Scan for the cell matching the given text and deliver its [x, y] coordinate at center. 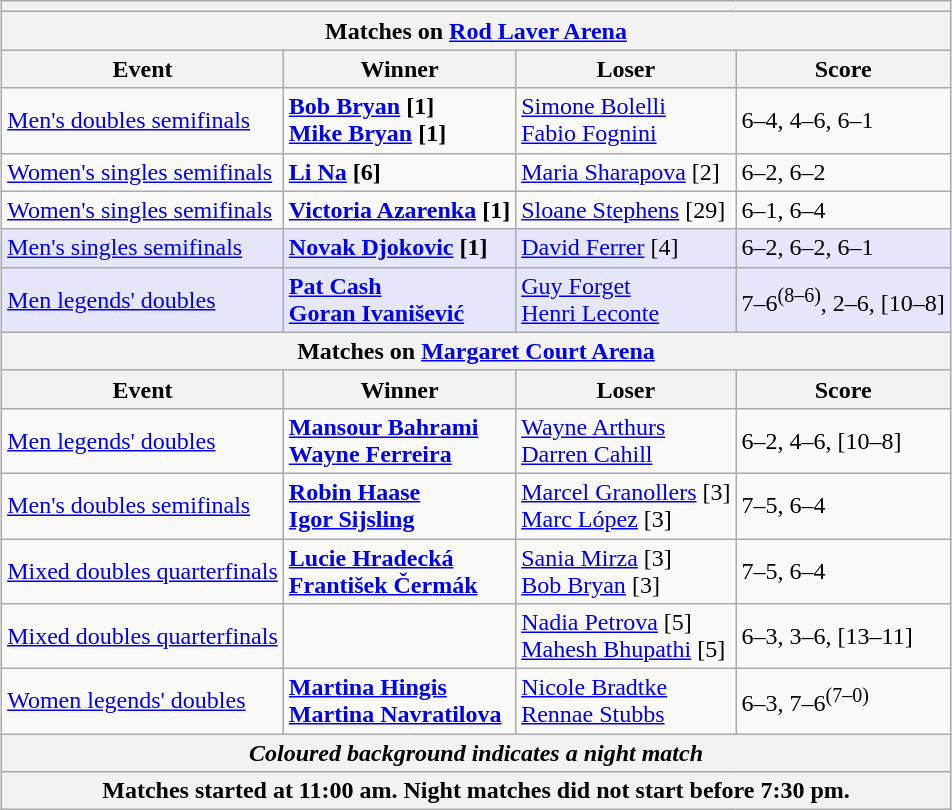
Nadia Petrova [5] Mahesh Bhupathi [5] [626, 636]
7–6(8–6), 2–6, [10–8] [843, 300]
6–1, 6–4 [843, 210]
Nicole Bradtke Rennae Stubbs [626, 702]
Sania Mirza [3] Bob Bryan [3] [626, 570]
Men's singles semifinals [143, 248]
6–2, 6–2, 6–1 [843, 248]
Guy Forget Henri Leconte [626, 300]
Sloane Stephens [29] [626, 210]
Lucie Hradecká František Čermák [399, 570]
Mansour Bahrami Wayne Ferreira [399, 440]
Wayne Arthurs Darren Cahill [626, 440]
Victoria Azarenka [1] [399, 210]
Matches started at 11:00 am. Night matches did not start before 7:30 pm. [476, 791]
Matches on Margaret Court Arena [476, 351]
Women legends' doubles [143, 702]
Coloured background indicates a night match [476, 753]
Marcel Granollers [3] Marc López [3] [626, 506]
Bob Bryan [1] Mike Bryan [1] [399, 120]
Li Na [6] [399, 172]
Maria Sharapova [2] [626, 172]
Martina Hingis Martina Navratilova [399, 702]
Novak Djokovic [1] [399, 248]
Simone Bolelli Fabio Fognini [626, 120]
6–4, 4–6, 6–1 [843, 120]
6–3, 3–6, [13–11] [843, 636]
Robin Haase Igor Sijsling [399, 506]
6–2, 6–2 [843, 172]
6–3, 7–6(7–0) [843, 702]
6–2, 4–6, [10–8] [843, 440]
Matches on Rod Laver Arena [476, 31]
Pat Cash Goran Ivanišević [399, 300]
David Ferrer [4] [626, 248]
